Search for the cell housing the specified text and yield its [x, y] center coordinate. 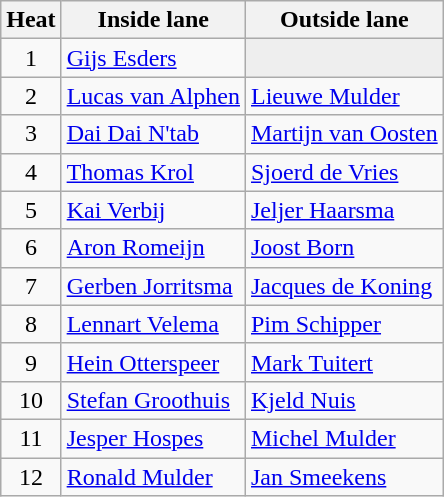
Gijs Esders [153, 58]
Inside lane [153, 20]
Lennart Velema [153, 324]
3 [31, 134]
9 [31, 362]
1 [31, 58]
Jan Smeekens [344, 477]
6 [31, 248]
5 [31, 210]
Martijn van Oosten [344, 134]
Kjeld Nuis [344, 400]
11 [31, 438]
Hein Otterspeer [153, 362]
Michel Mulder [344, 438]
12 [31, 477]
Lucas van Alphen [153, 96]
Jesper Hospes [153, 438]
7 [31, 286]
10 [31, 400]
Mark Tuitert [344, 362]
Ronald Mulder [153, 477]
2 [31, 96]
Thomas Krol [153, 172]
Dai Dai N'tab [153, 134]
Pim Schipper [344, 324]
Gerben Jorritsma [153, 286]
Stefan Groothuis [153, 400]
Heat [31, 20]
Outside lane [344, 20]
Lieuwe Mulder [344, 96]
4 [31, 172]
Jeljer Haarsma [344, 210]
Kai Verbij [153, 210]
Jacques de Koning [344, 286]
Sjoerd de Vries [344, 172]
Joost Born [344, 248]
8 [31, 324]
Aron Romeijn [153, 248]
